Pinpoint the cell where the given text exists, returning its (X, Y) midpoint coordinate. 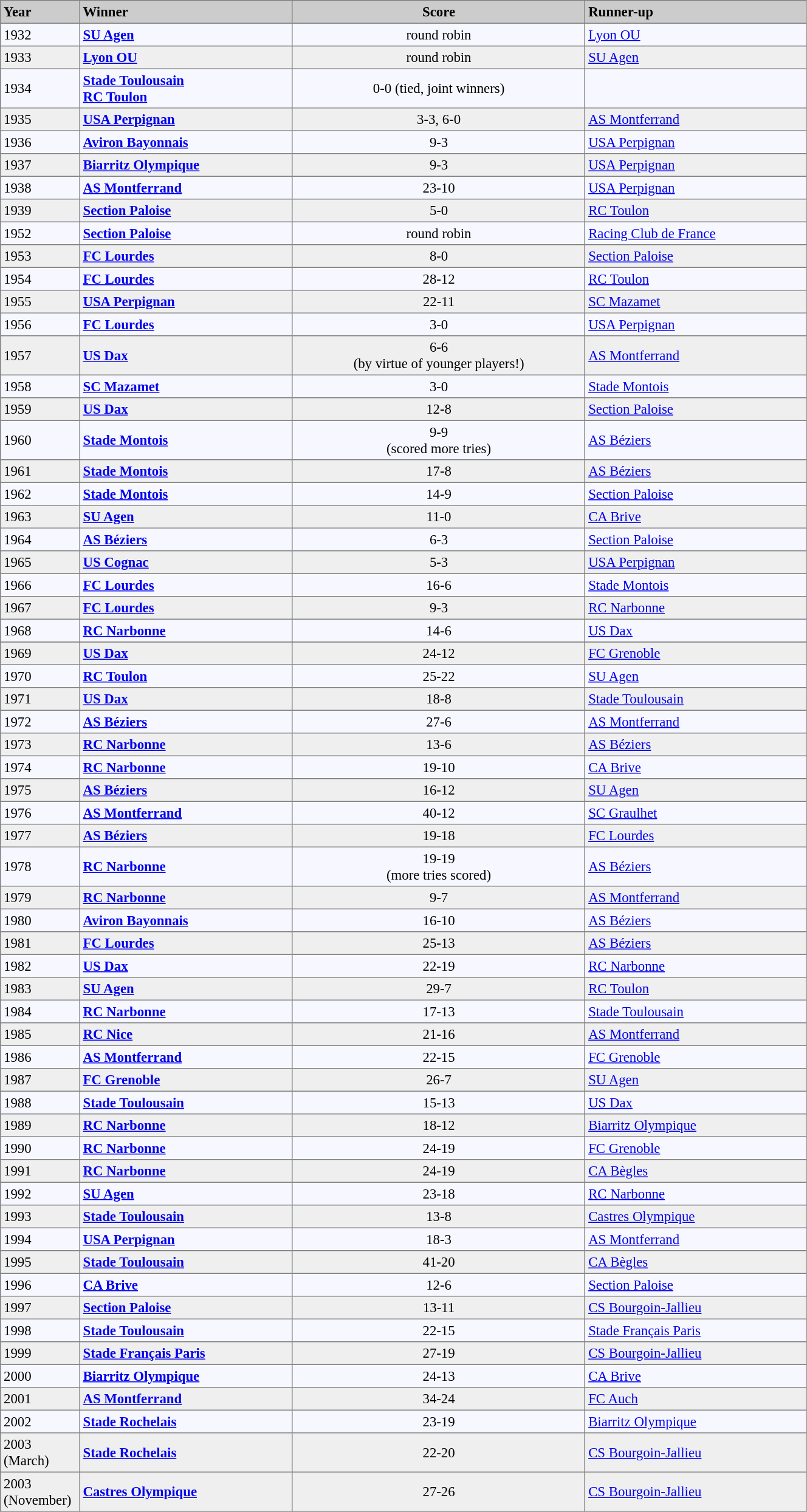
FC Auch (696, 1399)
1981 (40, 943)
1937 (40, 165)
22-20 (439, 1452)
16-12 (439, 790)
2000 (40, 1376)
1964 (40, 539)
1957 (40, 355)
22-19 (439, 966)
1958 (40, 386)
1999 (40, 1353)
Year (40, 12)
23-10 (439, 188)
23-18 (439, 1194)
2003 (November) (40, 1491)
1978 (40, 866)
8-0 (439, 256)
1993 (40, 1217)
Stade Toulousain RC Toulon (186, 88)
18-8 (439, 699)
27-6 (439, 722)
1935 (40, 120)
Racing Club de France (696, 233)
1954 (40, 279)
21-16 (439, 1035)
5-3 (439, 563)
1997 (40, 1308)
1973 (40, 745)
1979 (40, 898)
1961 (40, 471)
27-26 (439, 1491)
1991 (40, 1171)
1987 (40, 1080)
1988 (40, 1103)
19-19 (more tries scored) (439, 866)
0-0 (tied, joint winners) (439, 88)
1963 (40, 517)
1996 (40, 1285)
17-8 (439, 471)
1990 (40, 1148)
16-6 (439, 585)
1934 (40, 88)
1955 (40, 302)
25-22 (439, 676)
1984 (40, 1011)
Runner-up (696, 12)
1977 (40, 836)
1992 (40, 1194)
1938 (40, 188)
22-11 (439, 302)
9-9 (scored more tries) (439, 440)
Score (439, 12)
1994 (40, 1239)
1983 (40, 989)
12-6 (439, 1285)
1974 (40, 767)
34-24 (439, 1399)
1989 (40, 1126)
1967 (40, 608)
2003 (March) (40, 1452)
23-19 (439, 1421)
SC Graulhet (696, 813)
14-6 (439, 631)
1939 (40, 211)
11-0 (439, 517)
1969 (40, 654)
12-8 (439, 409)
13-11 (439, 1308)
13-8 (439, 1217)
24-12 (439, 654)
29-7 (439, 989)
1956 (40, 324)
18-12 (439, 1126)
1932 (40, 35)
1998 (40, 1330)
16-10 (439, 920)
24-13 (439, 1376)
13-6 (439, 745)
1966 (40, 585)
US Cognac (186, 563)
41-20 (439, 1262)
5-0 (439, 211)
6-6 (by virtue of younger players!) (439, 355)
1936 (40, 142)
1960 (40, 440)
25-13 (439, 943)
1970 (40, 676)
1953 (40, 256)
1933 (40, 58)
19-18 (439, 836)
40-12 (439, 813)
2001 (40, 1399)
1976 (40, 813)
1959 (40, 409)
26-7 (439, 1080)
Winner (186, 12)
1986 (40, 1057)
2002 (40, 1421)
RC Nice (186, 1035)
1982 (40, 966)
6-3 (439, 539)
1965 (40, 563)
1972 (40, 722)
19-10 (439, 767)
1968 (40, 631)
1975 (40, 790)
1985 (40, 1035)
27-19 (439, 1353)
1971 (40, 699)
1952 (40, 233)
9-7 (439, 898)
18-3 (439, 1239)
28-12 (439, 279)
3-3, 6-0 (439, 120)
1962 (40, 494)
14-9 (439, 494)
17-13 (439, 1011)
1980 (40, 920)
15-13 (439, 1103)
1995 (40, 1262)
